Identify which cell holds the provided text, then report its (x, y) central coordinate. 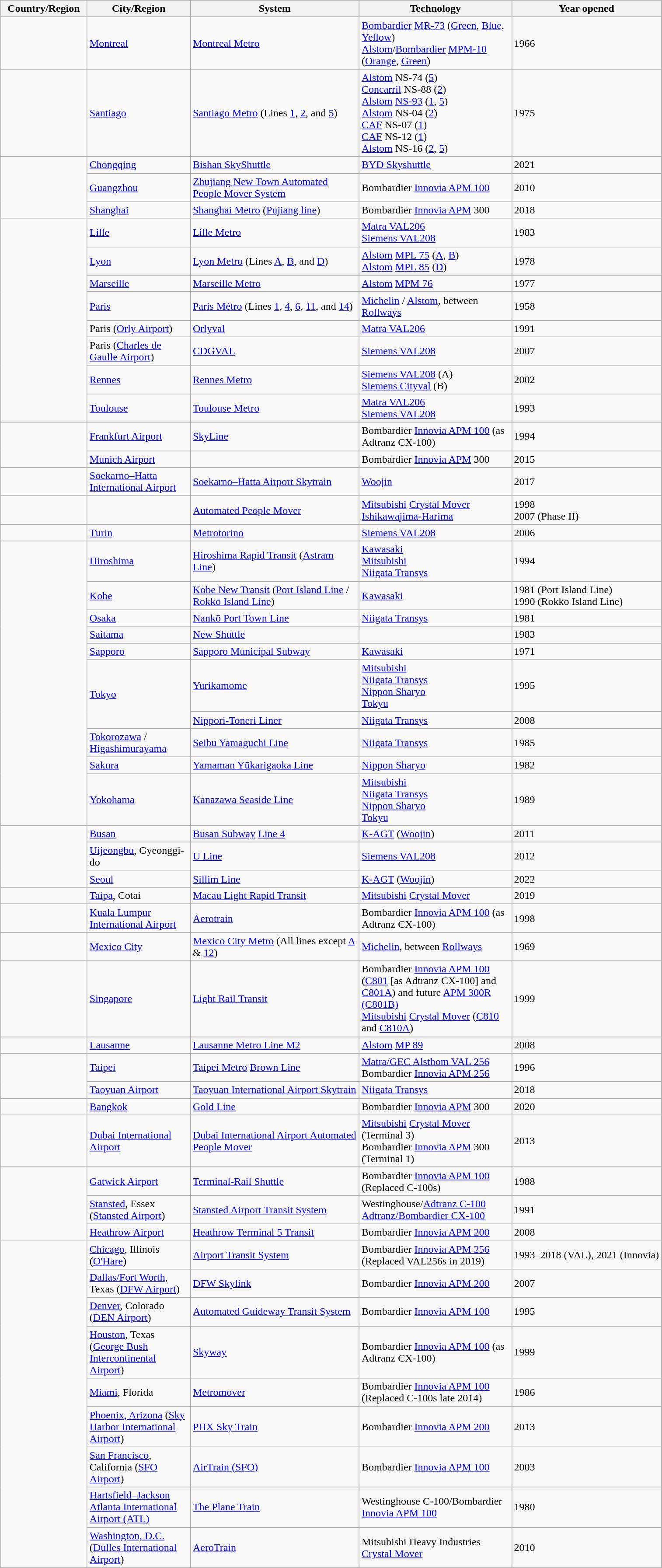
Lyon (139, 261)
Paris (Orly Airport) (139, 328)
Airport Transit System (275, 1254)
Osaka (139, 618)
Alstom NS-74 (5)Concarril NS-88 (2)Alstom NS-93 (1, 5)Alstom NS-04 (2)CAF NS-07 (1)CAF NS-12 (1)Alstom NS-16 (2, 5) (436, 113)
1982 (587, 765)
Paris Métro (Lines 1, 4, 6, 11, and 14) (275, 306)
Toulouse Metro (275, 409)
Rennes Metro (275, 380)
Matra/GEC Alsthom VAL 256Bombardier Innovia APM 256 (436, 1067)
Dallas/Fort Worth, Texas (DFW Airport) (139, 1283)
Rennes (139, 380)
Zhujiang New Town Automated People Mover System (275, 187)
System (275, 9)
Michelin / Alstom, between Rollways (436, 306)
Bombardier MR-73 (Green, Blue, Yellow)Alstom/Bombardier MPM-10 (Orange, Green) (436, 43)
1998 2007 (Phase II) (587, 510)
Westinghouse/Adtranz C-100Adtranz/Bombardier CX-100 (436, 1210)
2006 (587, 533)
Metromover (275, 1393)
Yurikamome (275, 686)
Denver, Colorado (DEN Airport) (139, 1312)
1998 (587, 918)
Mexico City Metro (All lines except A & 12) (275, 946)
Busan (139, 834)
Tokorozawa / Higashimurayama (139, 743)
Chicago, Illinois (O'Hare) (139, 1254)
1993 (587, 409)
Alstom MPL 75 (A, B)Alstom MPL 85 (D) (436, 261)
Nippori-Toneri Liner (275, 720)
Tokyo (139, 694)
Taoyuan Airport (139, 1090)
Kobe (139, 596)
Guangzhou (139, 187)
Orlyval (275, 328)
Bombardier Innovia APM 100 (Replaced C-100s late 2014) (436, 1393)
Sapporo (139, 651)
Kuala Lumpur International Airport (139, 918)
Sapporo Municipal Subway (275, 651)
U Line (275, 856)
DFW Skylink (275, 1283)
Alstom MP 89 (436, 1045)
Dubai International Airport Automated People Mover (275, 1141)
Mexico City (139, 946)
Nippon Sharyo (436, 765)
Sakura (139, 765)
Seoul (139, 879)
Stansted Airport Transit System (275, 1210)
Westinghouse C-100/Bombardier Innovia APM 100 (436, 1507)
Montreal (139, 43)
Hiroshima Rapid Transit (Astram Line) (275, 561)
Gatwick Airport (139, 1181)
1981 (Port Island Line) 1990 (Rokkō Island Line) (587, 596)
PHX Sky Train (275, 1427)
Paris (139, 306)
Metrotorino (275, 533)
Lille Metro (275, 233)
Skyway (275, 1352)
Automated People Mover (275, 510)
Terminal-Rail Shuttle (275, 1181)
Macau Light Rapid Transit (275, 896)
AirTrain (SFO) (275, 1467)
Technology (436, 9)
Santiago (139, 113)
1981 (587, 618)
Munich Airport (139, 459)
Sillim Line (275, 879)
1969 (587, 946)
Heathrow Terminal 5 Transit (275, 1232)
2015 (587, 459)
Dubai International Airport (139, 1141)
AeroTrain (275, 1547)
2017 (587, 482)
1986 (587, 1393)
1993–2018 (VAL), 2021 (Innovia) (587, 1254)
Alstom MPM 76 (436, 283)
Marseille Metro (275, 283)
SkyLine (275, 437)
Bishan SkyShuttle (275, 165)
Seibu Yamaguchi Line (275, 743)
2019 (587, 896)
Kobe New Transit (Port Island Line / Rokkō Island Line) (275, 596)
1978 (587, 261)
New Shuttle (275, 635)
1958 (587, 306)
Year opened (587, 9)
Bombardier Innovia APM 256 (Replaced VAL256s in 2019) (436, 1254)
Lille (139, 233)
2003 (587, 1467)
KawasakiMitsubishiNiigata Transys (436, 561)
2021 (587, 165)
Toulouse (139, 409)
2022 (587, 879)
Marseille (139, 283)
Uijeongbu, Gyeonggi-do (139, 856)
Taipei Metro Brown Line (275, 1067)
Miami, Florida (139, 1393)
San Francisco, California (SFO Airport) (139, 1467)
1975 (587, 113)
BYD Skyshuttle (436, 165)
Montreal Metro (275, 43)
Bombardier Innovia APM 100 (Replaced C-100s) (436, 1181)
CDGVAL (275, 351)
Lausanne (139, 1045)
Siemens VAL208 (A)Siemens Cityval (B) (436, 380)
1985 (587, 743)
Turin (139, 533)
Taoyuan International Airport Skytrain (275, 1090)
Gold Line (275, 1107)
Mitsubishi Heavy Industries Crystal Mover (436, 1547)
Lausanne Metro Line M2 (275, 1045)
Singapore (139, 999)
Lyon Metro (Lines A, B, and D) (275, 261)
Paris (Charles de Gaulle Airport) (139, 351)
Stansted, Essex (Stansted Airport) (139, 1210)
Matra VAL206 (436, 328)
Taipei (139, 1067)
Busan Subway Line 4 (275, 834)
1989 (587, 800)
Houston, Texas (George Bush Intercontinental Airport) (139, 1352)
The Plane Train (275, 1507)
2020 (587, 1107)
Santiago Metro (Lines 1, 2, and 5) (275, 113)
1996 (587, 1067)
Bangkok (139, 1107)
Nankō Port Town Line (275, 618)
Washington, D.C. (Dulles International Airport) (139, 1547)
1966 (587, 43)
Mitsubishi Crystal MoverIshikawajima-Harima (436, 510)
Mitsubishi Crystal Mover (Terminal 3)Bombardier Innovia APM 300 (Terminal 1) (436, 1141)
Hiroshima (139, 561)
Shanghai Metro (Pujiang line) (275, 210)
Country/Region (44, 9)
2012 (587, 856)
Michelin, between Rollways (436, 946)
Shanghai (139, 210)
City/Region (139, 9)
Mitsubishi Crystal Mover (436, 896)
Light Rail Transit (275, 999)
Bombardier Innovia APM 100 (C801 [as Adtranz CX-100] and C801A) and future APM 300R (C801B)Mitsubishi Crystal Mover (C810 and C810A) (436, 999)
Aerotrain (275, 918)
Chongqing (139, 165)
Automated Guideway Transit System (275, 1312)
Soekarno–Hatta Airport Skytrain (275, 482)
Phoenix, Arizona (Sky Harbor International Airport) (139, 1427)
Taipa, Cotai (139, 896)
Yamaman Yūkarigaoka Line (275, 765)
2002 (587, 380)
Frankfurt Airport (139, 437)
Hartsfield–Jackson Atlanta International Airport (ATL) (139, 1507)
Saitama (139, 635)
2011 (587, 834)
1988 (587, 1181)
Heathrow Airport (139, 1232)
Woojin (436, 482)
1971 (587, 651)
1977 (587, 283)
1980 (587, 1507)
Yokohama (139, 800)
Kanazawa Seaside Line (275, 800)
Soekarno–Hatta International Airport (139, 482)
